Identify which cell holds the provided text, then report its (x, y) central coordinate. 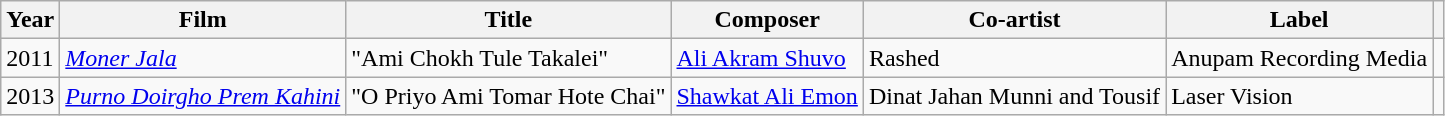
Film (203, 20)
2013 (30, 96)
Purno Doirgho Prem Kahini (203, 96)
Rashed (1014, 58)
2011 (30, 58)
"O Priyo Ami Tomar Hote Chai" (508, 96)
Laser Vision (1300, 96)
Year (30, 20)
Moner Jala (203, 58)
Composer (767, 20)
Ali Akram Shuvo (767, 58)
Co-artist (1014, 20)
"Ami Chokh Tule Takalei" (508, 58)
Title (508, 20)
Label (1300, 20)
Anupam Recording Media (1300, 58)
Dinat Jahan Munni and Tousif (1014, 96)
Shawkat Ali Emon (767, 96)
